Scan for the cell matching the given text and deliver its (X, Y) coordinate at center. 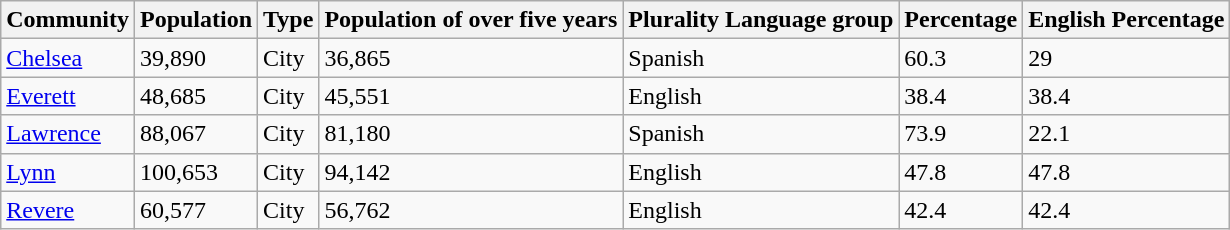
45,551 (471, 96)
English Percentage (1126, 20)
88,067 (196, 134)
36,865 (471, 58)
39,890 (196, 58)
94,142 (471, 172)
56,762 (471, 210)
100,653 (196, 172)
Lawrence (68, 134)
Lynn (68, 172)
48,685 (196, 96)
Percentage (961, 20)
Chelsea (68, 58)
Revere (68, 210)
22.1 (1126, 134)
Type (288, 20)
Population of over five years (471, 20)
Plurality Language group (761, 20)
Population (196, 20)
Everett (68, 96)
81,180 (471, 134)
73.9 (961, 134)
60,577 (196, 210)
Community (68, 20)
29 (1126, 58)
60.3 (961, 58)
